From the cell containing the given text, extract its center point as [x, y] coordinate. 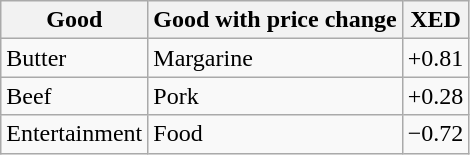
−0.72 [436, 134]
Pork [275, 96]
Margarine [275, 58]
Food [275, 134]
Entertainment [74, 134]
Good with price change [275, 20]
Butter [74, 58]
+0.28 [436, 96]
Beef [74, 96]
Good [74, 20]
+0.81 [436, 58]
XED [436, 20]
